Extract the (x, y) coordinate from the center of the cell holding the provided text.  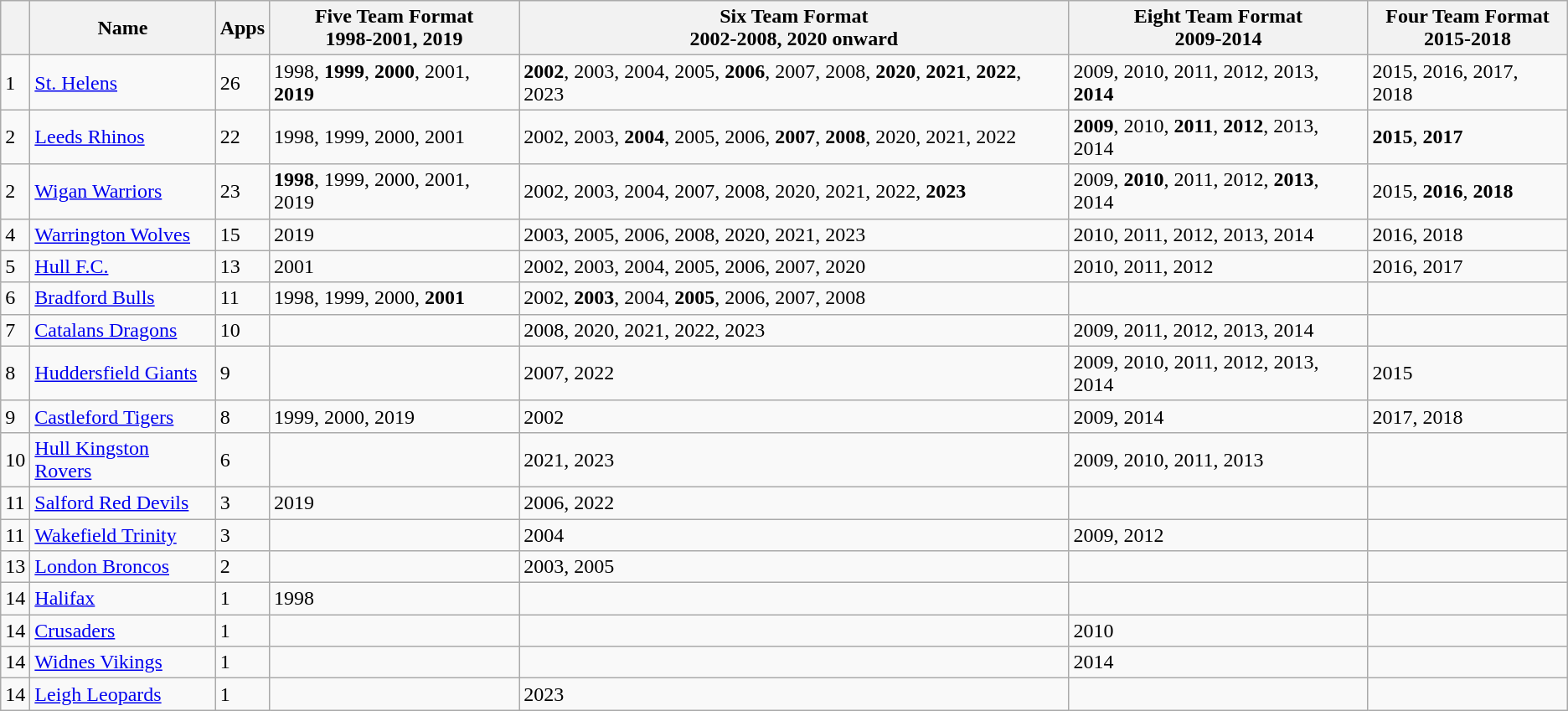
Bradford Bulls (122, 298)
2009, 2010, 2011, 2013 (1218, 459)
2010, 2011, 2012, 2013, 2014 (1218, 234)
4 (15, 234)
23 (242, 191)
2008, 2020, 2021, 2022, 2023 (794, 330)
26 (242, 82)
2002, 2003, 2004, 2005, 2006, 2007, 2020 (794, 266)
2009, 2011, 2012, 2013, 2014 (1218, 330)
Leigh Leopards (122, 694)
Castleford Tigers (122, 416)
2002, 2003, 2004, 2007, 2008, 2020, 2021, 2022, 2023 (794, 191)
2016, 2018 (1467, 234)
London Broncos (122, 567)
2016, 2017 (1467, 266)
5 (15, 266)
Four Team Format 2015-2018 (1467, 28)
2009, 2014 (1218, 416)
Salford Red Devils (122, 502)
Crusaders (122, 631)
Name (122, 28)
1998 (395, 599)
2015 (1467, 374)
2014 (1218, 662)
1999, 2000, 2019 (395, 416)
Widnes Vikings (122, 662)
2006, 2022 (794, 502)
Wigan Warriors (122, 191)
2010 (1218, 631)
2003, 2005, 2006, 2008, 2020, 2021, 2023 (794, 234)
2002, 2003, 2004, 2005, 2006, 2007, 2008, 2020, 2021, 2022, 2023 (794, 82)
2003, 2005 (794, 567)
Eight Team Format 2009-2014 (1218, 28)
Leeds Rhinos (122, 137)
2021, 2023 (794, 459)
Huddersfield Giants (122, 374)
2010, 2011, 2012 (1218, 266)
Hull Kingston Rovers (122, 459)
2007, 2022 (794, 374)
2002, 2003, 2004, 2005, 2006, 2007, 2008, 2020, 2021, 2022 (794, 137)
2001 (395, 266)
15 (242, 234)
7 (15, 330)
Hull F.C. (122, 266)
2015, 2016, 2018 (1467, 191)
2002 (794, 416)
Five Team Format 1998-2001, 2019 (395, 28)
2023 (794, 694)
2002, 2003, 2004, 2005, 2006, 2007, 2008 (794, 298)
St. Helens (122, 82)
Wakefield Trinity (122, 535)
2015, 2017 (1467, 137)
22 (242, 137)
Apps (242, 28)
2017, 2018 (1467, 416)
Six Team Format 2002-2008, 2020 onward (794, 28)
Halifax (122, 599)
2009, 2012 (1218, 535)
2015, 2016, 2017, 2018 (1467, 82)
2004 (794, 535)
Catalans Dragons (122, 330)
Warrington Wolves (122, 234)
